Determine the [X, Y] coordinate at the center of the cell enclosing the given text.  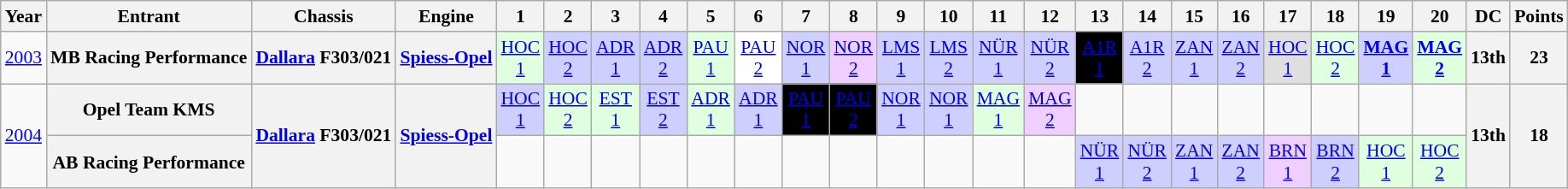
3 [616, 16]
2003 [24, 58]
5 [711, 16]
23 [1539, 58]
7 [806, 16]
4 [664, 16]
13 [1100, 16]
9 [901, 16]
BRN1 [1288, 162]
LMS2 [949, 58]
Engine [446, 16]
6 [758, 16]
11 [999, 16]
EST2 [664, 109]
15 [1194, 16]
8 [853, 16]
EST1 [616, 109]
Points [1539, 16]
Year [24, 16]
1 [520, 16]
Opel Team KMS [149, 109]
2004 [24, 136]
AB Racing Performance [149, 162]
Chassis [323, 16]
14 [1147, 16]
A1R2 [1147, 58]
16 [1241, 16]
19 [1385, 16]
10 [949, 16]
MB Racing Performance [149, 58]
17 [1288, 16]
Entrant [149, 16]
12 [1050, 16]
ADR2 [664, 58]
NOR2 [853, 58]
BRN2 [1336, 162]
LMS1 [901, 58]
20 [1440, 16]
A1R1 [1100, 58]
DC [1488, 16]
2 [568, 16]
